Detect which cell encompasses the target text, then output its (X, Y) center coordinate. 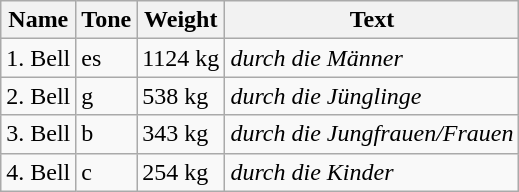
1124 kg (181, 58)
3. Bell (38, 134)
durch die Jünglinge (372, 96)
Name (38, 20)
538 kg (181, 96)
Text (372, 20)
1. Bell (38, 58)
c (106, 172)
durch die Männer (372, 58)
Tone (106, 20)
g (106, 96)
b (106, 134)
4. Bell (38, 172)
es (106, 58)
254 kg (181, 172)
2. Bell (38, 96)
durch die Kinder (372, 172)
Weight (181, 20)
durch die Jungfrauen/Frauen (372, 134)
343 kg (181, 134)
